Extract the [x, y] coordinate from the center of the cell holding the provided text.  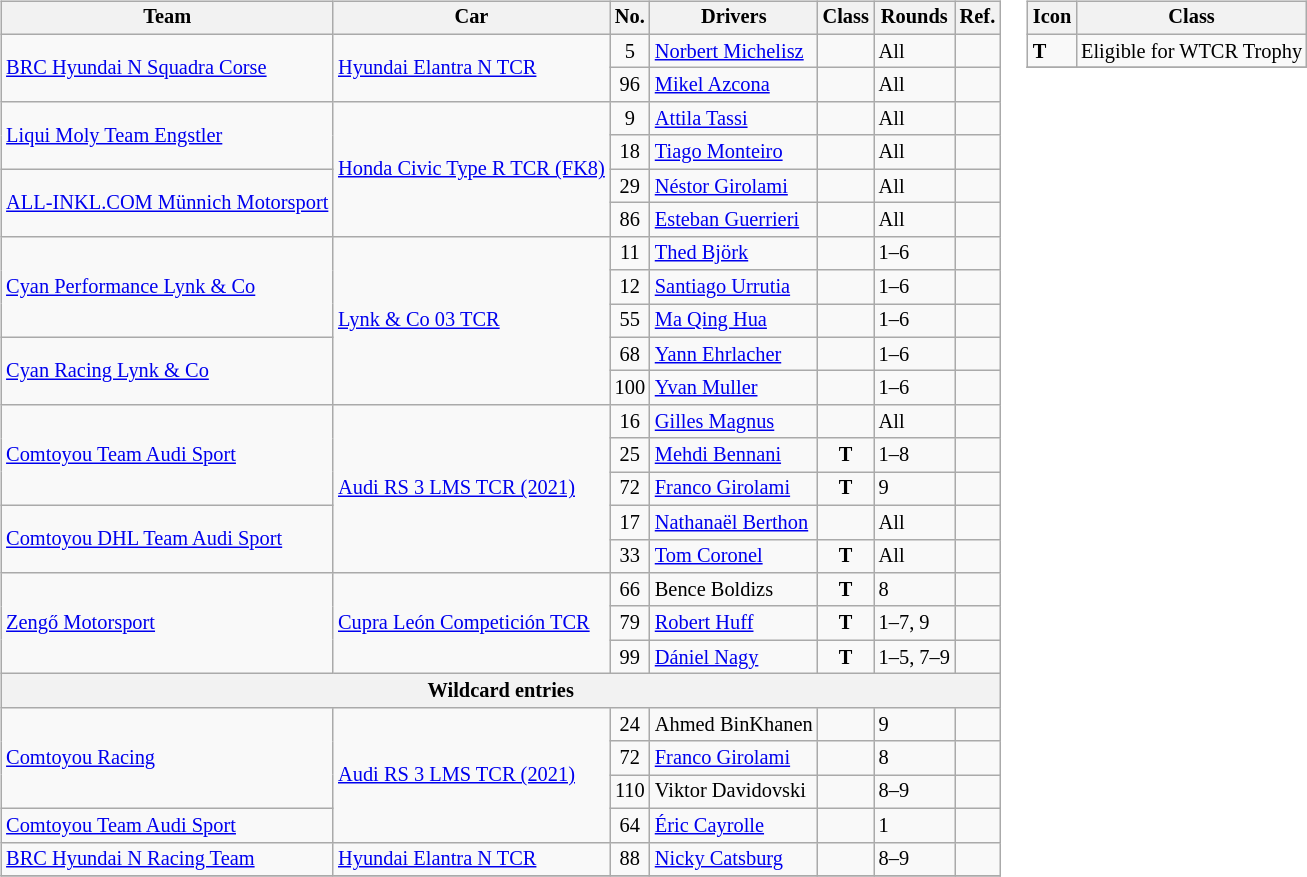
Nathanaël Berthon [734, 522]
17 [630, 522]
64 [630, 825]
Tiago Monteiro [734, 152]
Car [472, 18]
Zengő Motorsport [167, 624]
Viktor Davidovski [734, 792]
Liqui Moly Team Engstler [167, 136]
68 [630, 354]
25 [630, 455]
Team [167, 18]
Néstor Girolami [734, 186]
Mikel Azcona [734, 85]
110 [630, 792]
11 [630, 253]
Mehdi Bennani [734, 455]
Comtoyou DHL Team Audi Sport [167, 538]
Santiago Urrutia [734, 287]
1–8 [914, 455]
Yvan Muller [734, 388]
12 [630, 287]
Cyan Performance Lynk & Co [167, 286]
Ma Qing Hua [734, 321]
BRC Hyundai N Squadra Corse [167, 68]
16 [630, 422]
Ref. [978, 18]
Cyan Racing Lynk & Co [167, 370]
96 [630, 85]
1–5, 7–9 [914, 657]
100 [630, 388]
Rounds [914, 18]
29 [630, 186]
Eligible for WTCR Trophy [1192, 51]
Dániel Nagy [734, 657]
Gilles Magnus [734, 422]
Wildcard entries [500, 691]
99 [630, 657]
Thed Björk [734, 253]
Drivers [734, 18]
No. [630, 18]
86 [630, 220]
66 [630, 590]
33 [630, 556]
Icon [1052, 18]
Honda Civic Type R TCR (FK8) [472, 170]
1 [914, 825]
Éric Cayrolle [734, 825]
Norbert Michelisz [734, 51]
55 [630, 321]
18 [630, 152]
ALL-INKL.COM Münnich Motorsport [167, 202]
Lynk & Co 03 TCR [472, 320]
Bence Boldizs [734, 590]
Nicky Catsburg [734, 859]
1–7, 9 [914, 623]
Yann Ehrlacher [734, 354]
Attila Tassi [734, 119]
Tom Coronel [734, 556]
Comtoyou Racing [167, 758]
5 [630, 51]
BRC Hyundai N Racing Team [167, 859]
Robert Huff [734, 623]
88 [630, 859]
Ahmed BinKhanen [734, 724]
Esteban Guerrieri [734, 220]
24 [630, 724]
Cupra León Competición TCR [472, 624]
79 [630, 623]
